Identify which cell holds the provided text, then report its (x, y) central coordinate. 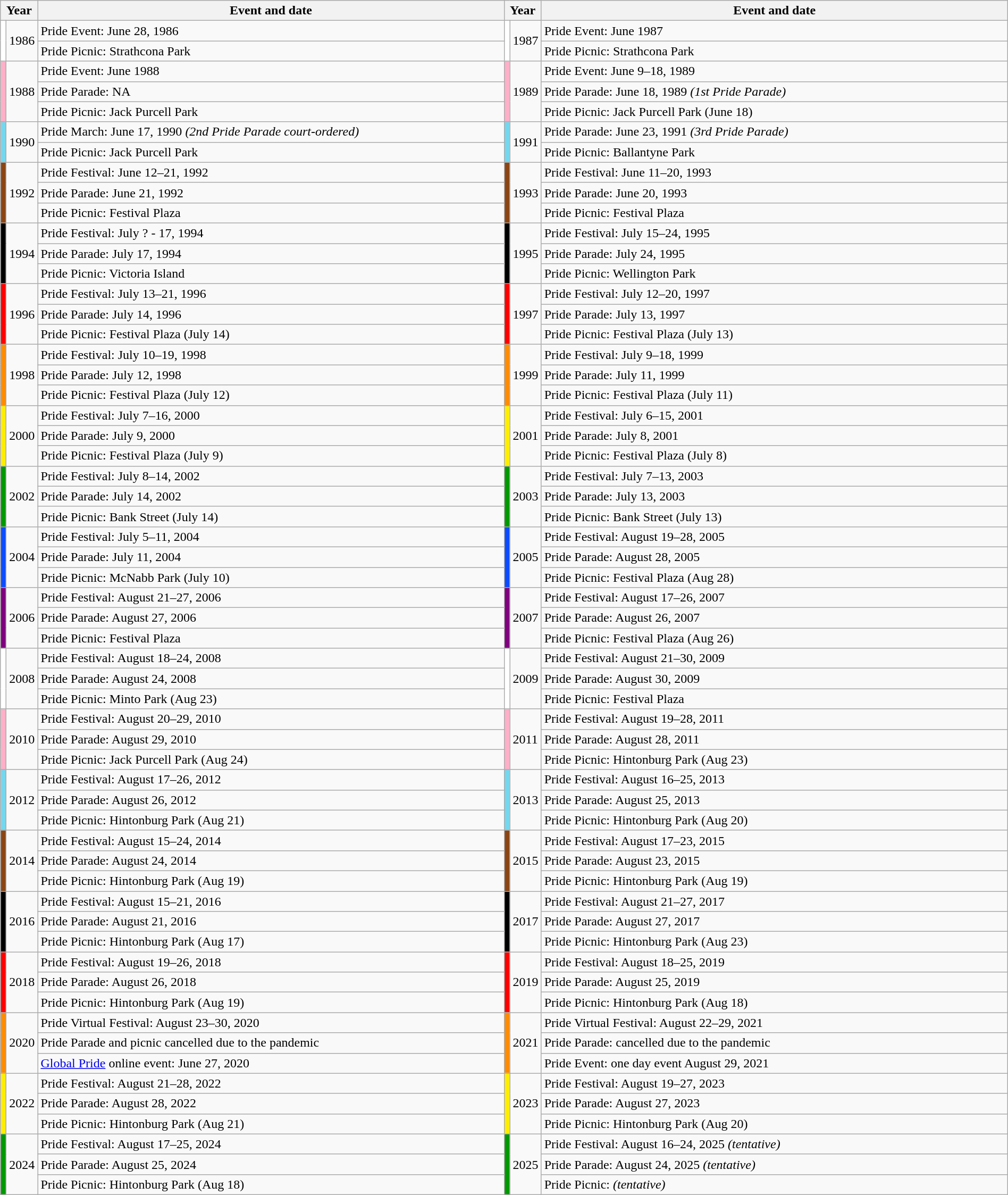
Pride Parade: August 28, 2005 (774, 557)
2003 (525, 496)
1986 (22, 41)
Pride Parade: August 24, 2008 (271, 679)
Pride Festival: July ? - 17, 1994 (271, 233)
Pride Festival: July 7–13, 2003 (774, 476)
Pride Parade: cancelled due to the pandemic (774, 1043)
Pride Parade: August 24, 2014 (271, 860)
2018 (22, 982)
Pride Picnic: Hintonburg Park (Aug 17) (271, 942)
Pride Virtual Festival: August 23–30, 2020 (271, 1023)
Pride Picnic: Ballantyne Park (774, 152)
Pride Festival: August 19–28, 2011 (774, 719)
Pride Festival: July 13–21, 1996 (271, 294)
Pride Picnic: Festival Plaza (Aug 28) (774, 577)
Pride Picnic: Victoria Island (271, 274)
1988 (22, 91)
Pride Festival: August 20–29, 2010 (271, 719)
Pride Picnic: Minto Park (Aug 23) (271, 699)
2024 (22, 1164)
Pride Picnic: Jack Purcell Park (Aug 24) (271, 759)
Pride Parade: August 26, 2018 (271, 982)
Pride Parade: July 11, 1999 (774, 375)
2016 (22, 922)
1987 (525, 41)
Pride March: June 17, 1990 (2nd Pride Parade court-ordered) (271, 132)
Pride Festival: August 21–27, 2017 (774, 901)
Pride Parade: July 14, 2002 (271, 496)
Pride Picnic: Bank Street (July 14) (271, 516)
2015 (525, 860)
Pride Parade: August 26, 2007 (774, 618)
Pride Parade: August 28, 2022 (271, 1104)
Pride Festival: June 12–21, 1992 (271, 172)
2013 (525, 800)
Pride Picnic: Wellington Park (774, 274)
1993 (525, 193)
Pride Picnic: Jack Purcell Park (June 18) (774, 112)
1997 (525, 314)
2023 (525, 1104)
Pride Parade: June 18, 1989 (1st Pride Parade) (774, 91)
Pride Picnic: McNabb Park (July 10) (271, 577)
Pride Picnic: (tentative) (774, 1184)
Pride Parade: June 23, 1991 (3rd Pride Parade) (774, 132)
Pride Festival: July 6–15, 2001 (774, 415)
Pride Parade: July 8, 2001 (774, 436)
Pride Parade: July 13, 1997 (774, 314)
Pride Event: June 28, 1986 (271, 31)
Pride Parade: August 29, 2010 (271, 739)
Pride Event: June 1988 (271, 71)
Pride Festival: August 18–25, 2019 (774, 962)
2022 (22, 1104)
Pride Parade: August 23, 2015 (774, 860)
Global Pride online event: June 27, 2020 (271, 1063)
Pride Festival: August 17–23, 2015 (774, 840)
Pride Festival: August 17–26, 2012 (271, 780)
Pride Festival: August 15–21, 2016 (271, 901)
Pride Parade: August 25, 2013 (774, 800)
Pride Festival: July 12–20, 1997 (774, 294)
Pride Festival: August 18–24, 2008 (271, 658)
2004 (22, 557)
Pride Festival: July 10–19, 1998 (271, 355)
2019 (525, 982)
Pride Parade: August 25, 2019 (774, 982)
Pride Parade: July 17, 1994 (271, 254)
2006 (22, 618)
Pride Festival: August 16–24, 2025 (tentative) (774, 1144)
Pride Parade and picnic cancelled due to the pandemic (271, 1043)
Pride Event: June 1987 (774, 31)
Pride Picnic: Festival Plaza (July 11) (774, 395)
1990 (22, 142)
1991 (525, 142)
1989 (525, 91)
2020 (22, 1043)
Pride Picnic: Festival Plaza (July 9) (271, 456)
Pride Festival: June 11–20, 1993 (774, 172)
Pride Parade: August 30, 2009 (774, 679)
2021 (525, 1043)
Pride Parade: July 9, 2000 (271, 436)
Pride Festival: July 5–11, 2004 (271, 537)
Pride Parade: August 28, 2011 (774, 739)
1994 (22, 253)
Pride Parade: August 27, 2006 (271, 618)
Pride Festival: August 19–28, 2005 (774, 537)
Pride Festival: August 21–28, 2022 (271, 1083)
Pride Parade: July 13, 2003 (774, 496)
1998 (22, 375)
2011 (525, 739)
Pride Picnic: Festival Plaza (July 13) (774, 335)
2010 (22, 739)
Pride Festival: July 8–14, 2002 (271, 476)
Pride Parade: August 21, 2016 (271, 922)
Pride Picnic: Bank Street (July 13) (774, 516)
Pride Picnic: Festival Plaza (July 12) (271, 395)
Pride Event: one day event August 29, 2021 (774, 1063)
2012 (22, 800)
Pride Event: June 9–18, 1989 (774, 71)
Pride Parade: August 26, 2012 (271, 800)
Pride Festival: August 21–30, 2009 (774, 658)
Pride Picnic: Festival Plaza (July 8) (774, 456)
Pride Festival: July 9–18, 1999 (774, 355)
Pride Parade: July 11, 2004 (271, 557)
Pride Parade: June 20, 1993 (774, 193)
2007 (525, 618)
Pride Festival: August 19–27, 2023 (774, 1083)
Pride Parade: August 27, 2023 (774, 1104)
Pride Parade: July 14, 1996 (271, 314)
1999 (525, 375)
Pride Parade: NA (271, 91)
Pride Festival: August 16–25, 2013 (774, 780)
Pride Festival: August 21–27, 2006 (271, 598)
Pride Festival: July 7–16, 2000 (271, 415)
2005 (525, 557)
2002 (22, 496)
Pride Picnic: Festival Plaza (Aug 26) (774, 638)
Pride Festival: August 19–26, 2018 (271, 962)
Pride Virtual Festival: August 22–29, 2021 (774, 1023)
Pride Festival: July 15–24, 1995 (774, 233)
2009 (525, 679)
Pride Festival: August 17–26, 2007 (774, 598)
2014 (22, 860)
Pride Festival: August 17–25, 2024 (271, 1144)
Pride Festival: August 15–24, 2014 (271, 840)
1992 (22, 193)
Pride Parade: July 24, 1995 (774, 254)
Pride Picnic: Festival Plaza (July 14) (271, 335)
Pride Parade: August 25, 2024 (271, 1164)
Pride Parade: July 12, 1998 (271, 375)
Pride Parade: August 27, 2017 (774, 922)
2025 (525, 1164)
2008 (22, 679)
Pride Parade: June 21, 1992 (271, 193)
2017 (525, 922)
2001 (525, 436)
1995 (525, 253)
Pride Parade: August 24, 2025 (tentative) (774, 1164)
1996 (22, 314)
2000 (22, 436)
